Determine the [X, Y] coordinate at the center of the cell enclosing the given text.  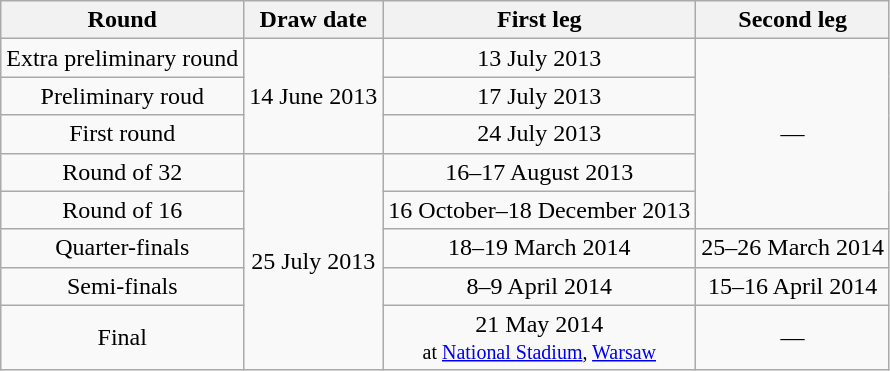
First leg [540, 20]
Second leg [793, 20]
Round of 16 [122, 210]
25 July 2013 [314, 262]
8–9 April 2014 [540, 286]
24 July 2013 [540, 134]
Round [122, 20]
Round of 32 [122, 172]
14 June 2013 [314, 96]
16–17 August 2013 [540, 172]
Final [122, 338]
16 October–18 December 2013 [540, 210]
25–26 March 2014 [793, 248]
18–19 March 2014 [540, 248]
Semi-finals [122, 286]
21 May 2014at National Stadium, Warsaw [540, 338]
Extra preliminary round [122, 58]
Preliminary roud [122, 96]
First round [122, 134]
Quarter-finals [122, 248]
17 July 2013 [540, 96]
15–16 April 2014 [793, 286]
Draw date [314, 20]
13 July 2013 [540, 58]
